Pinpoint the cell where the given text exists, returning its [x, y] midpoint coordinate. 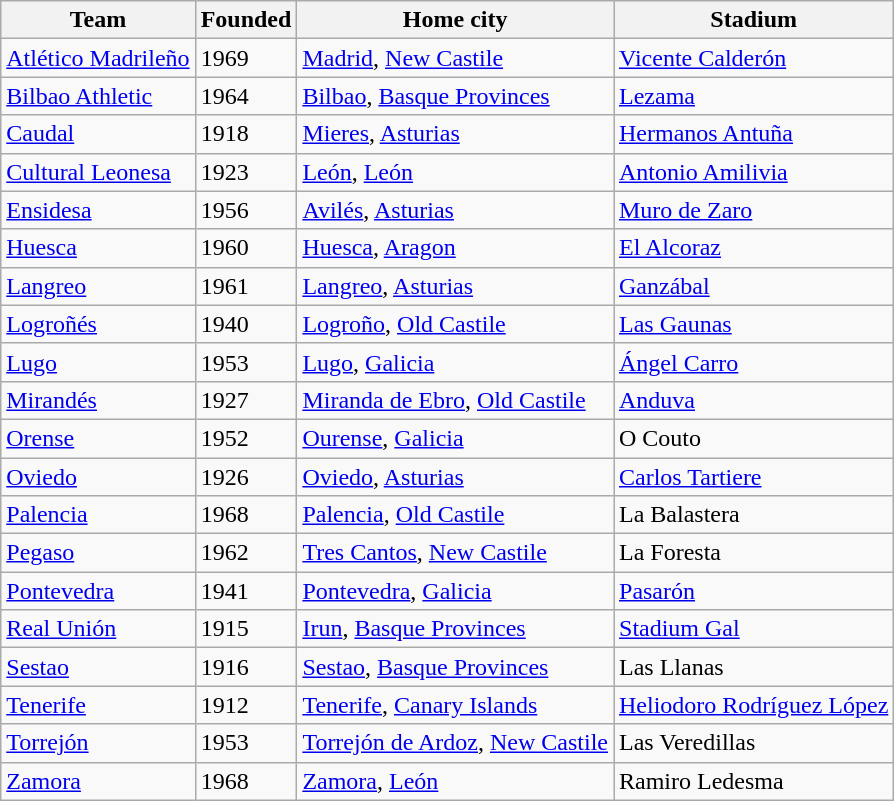
Bilbao, Basque Provinces [456, 96]
1962 [246, 553]
1961 [246, 286]
Huesca [98, 248]
Langreo [98, 286]
Orense [98, 438]
Logroñés [98, 324]
Zamora, León [456, 781]
Ourense, Galicia [456, 438]
Zamora [98, 781]
1960 [246, 248]
Lugo, Galicia [456, 362]
Irun, Basque Provinces [456, 629]
1926 [246, 477]
Logroño, Old Castile [456, 324]
Atlético Madrileño [98, 58]
Langreo, Asturias [456, 286]
Stadium Gal [754, 629]
Sestao [98, 667]
Sestao, Basque Provinces [456, 667]
Antonio Amilivia [754, 172]
Palencia, Old Castile [456, 515]
Home city [456, 20]
Stadium [754, 20]
Team [98, 20]
León, León [456, 172]
Huesca, Aragon [456, 248]
Pegaso [98, 553]
Las Veredillas [754, 743]
1927 [246, 400]
Founded [246, 20]
Hermanos Antuña [754, 134]
Tenerife [98, 705]
El Alcoraz [754, 248]
La Foresta [754, 553]
Tres Cantos, New Castile [456, 553]
1915 [246, 629]
1912 [246, 705]
Vicente Calderón [754, 58]
1916 [246, 667]
1940 [246, 324]
Oviedo, Asturias [456, 477]
Madrid, New Castile [456, 58]
Pontevedra [98, 591]
Palencia [98, 515]
Pontevedra, Galicia [456, 591]
Mirandés [98, 400]
Carlos Tartiere [754, 477]
O Couto [754, 438]
Ramiro Ledesma [754, 781]
Oviedo [98, 477]
Miranda de Ebro, Old Castile [456, 400]
Mieres, Asturias [456, 134]
Bilbao Athletic [98, 96]
1941 [246, 591]
Muro de Zaro [754, 210]
Ganzábal [754, 286]
Ángel Carro [754, 362]
Heliodoro Rodríguez López [754, 705]
Pasarón [754, 591]
Torrejón de Ardoz, New Castile [456, 743]
Ensidesa [98, 210]
Lugo [98, 362]
1969 [246, 58]
Real Unión [98, 629]
1952 [246, 438]
Caudal [98, 134]
Anduva [754, 400]
Cultural Leonesa [98, 172]
La Balastera [754, 515]
Lezama [754, 96]
Las Llanas [754, 667]
1918 [246, 134]
Tenerife, Canary Islands [456, 705]
Torrejón [98, 743]
1923 [246, 172]
1956 [246, 210]
Avilés, Asturias [456, 210]
Las Gaunas [754, 324]
1964 [246, 96]
